Search for the cell housing the specified text and yield its (x, y) center coordinate. 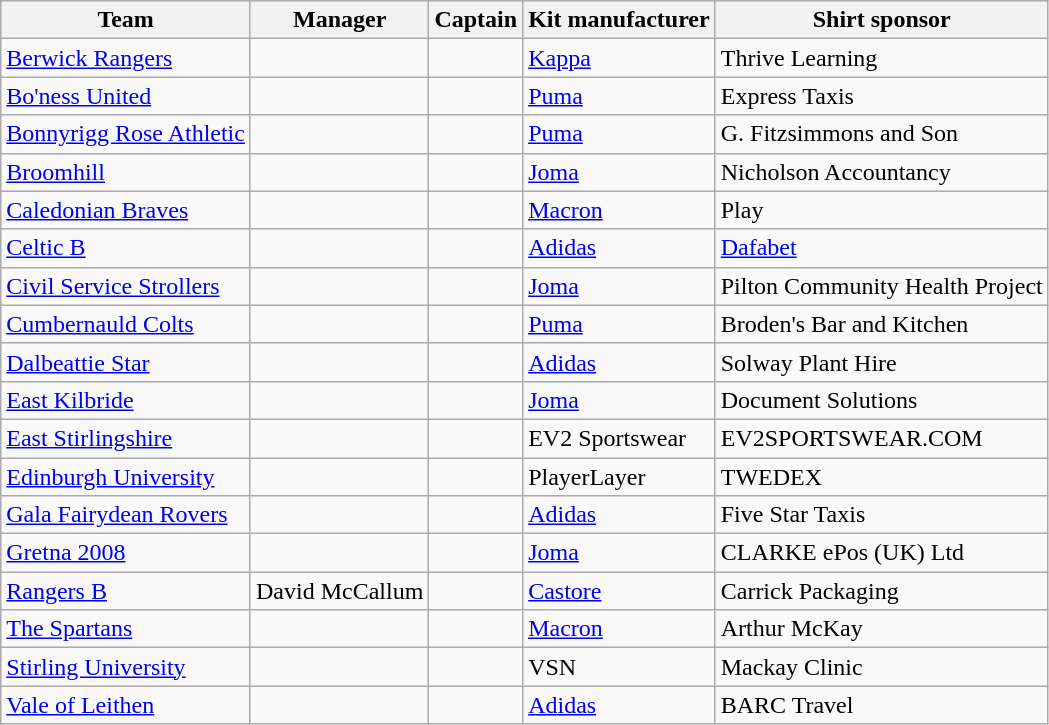
PlayerLayer (620, 477)
Gala Fairydean Rovers (126, 515)
CLARKE ePos (UK) Ltd (882, 553)
Arthur McKay (882, 629)
TWEDEX (882, 477)
Caledonian Braves (126, 210)
Captain (476, 20)
Edinburgh University (126, 477)
Play (882, 210)
Dalbeattie Star (126, 362)
Solway Plant Hire (882, 362)
Carrick Packaging (882, 591)
Team (126, 20)
Cumbernauld Colts (126, 324)
Vale of Leithen (126, 705)
EV2 Sportswear (620, 438)
Document Solutions (882, 400)
Thrive Learning (882, 58)
Civil Service Strollers (126, 286)
Nicholson Accountancy (882, 172)
Castore (620, 591)
Kit manufacturer (620, 20)
Pilton Community Health Project (882, 286)
East Stirlingshire (126, 438)
G. Fitzsimmons and Son (882, 134)
EV2SPORTSWEAR.COM (882, 438)
Broden's Bar and Kitchen (882, 324)
Celtic B (126, 248)
Five Star Taxis (882, 515)
Kappa (620, 58)
Mackay Clinic (882, 667)
VSN (620, 667)
Broomhill (126, 172)
BARC Travel (882, 705)
Manager (339, 20)
Express Taxis (882, 96)
Gretna 2008 (126, 553)
Stirling University (126, 667)
Rangers B (126, 591)
Bonnyrigg Rose Athletic (126, 134)
Berwick Rangers (126, 58)
Shirt sponsor (882, 20)
The Spartans (126, 629)
Bo'ness United (126, 96)
David McCallum (339, 591)
Dafabet (882, 248)
East Kilbride (126, 400)
